Determine the (x, y) coordinate at the center of the cell enclosing the given text.  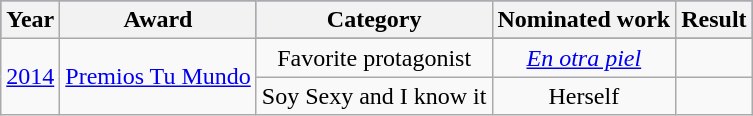
Premios Tu Mundo (158, 77)
Nominated work (584, 20)
Soy Sexy and I know it (374, 96)
Category (374, 20)
Award (158, 20)
Year (30, 20)
Herself (584, 96)
Result (714, 20)
En otra piel (584, 58)
2014 (30, 77)
Favorite protagonist (374, 58)
